Capture the cell that displays the provided text and extract its [X, Y] central coordinate. 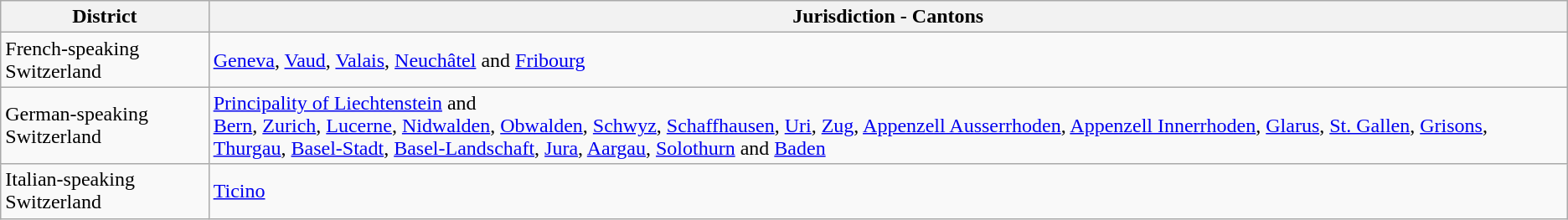
Geneva, Vaud, Valais, Neuchâtel and Fribourg [888, 60]
French-speaking Switzerland [105, 60]
District [105, 17]
Ticino [888, 191]
German-speaking Switzerland [105, 125]
Italian-speaking Switzerland [105, 191]
Jurisdiction - Cantons [888, 17]
